Determine the (x, y) coordinate at the center of the cell enclosing the given text.  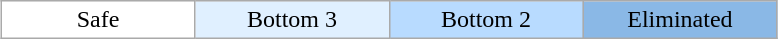
Eliminated (680, 20)
Bottom 3 (292, 20)
Bottom 2 (486, 20)
Safe (98, 20)
